Find where the given text appears and provide that cell's center as [x, y] coordinate. 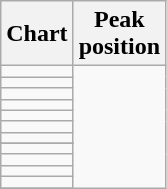
Chart [37, 34]
Peakposition [119, 34]
